Search for the cell housing the specified text and yield its [X, Y] center coordinate. 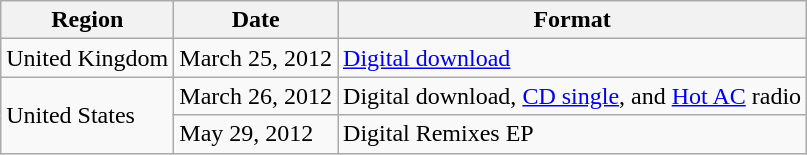
Digital download, CD single, and Hot AC radio [572, 96]
Region [88, 20]
United Kingdom [88, 58]
Digital download [572, 58]
March 26, 2012 [256, 96]
May 29, 2012 [256, 134]
Digital Remixes EP [572, 134]
March 25, 2012 [256, 58]
United States [88, 115]
Format [572, 20]
Date [256, 20]
